Output the [X, Y] coordinate of the center of the cell containing the given text.  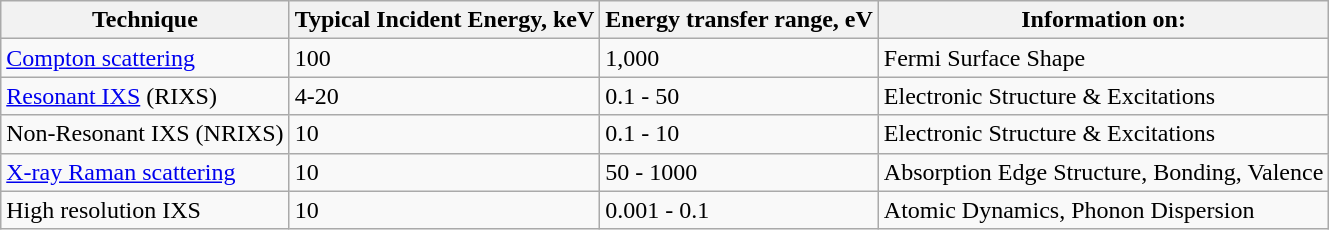
Energy transfer range, eV [740, 20]
Non-Resonant IXS (NRIXS) [145, 134]
Typical Incident Energy, keV [444, 20]
0.001 - 0.1 [740, 210]
50 - 1000 [740, 172]
High resolution IXS [145, 210]
Information on: [1104, 20]
4-20 [444, 96]
Absorption Edge Structure, Bonding, Valence [1104, 172]
Resonant IXS (RIXS) [145, 96]
X-ray Raman scattering [145, 172]
Fermi Surface Shape [1104, 58]
0.1 - 10 [740, 134]
100 [444, 58]
1,000 [740, 58]
Technique [145, 20]
Atomic Dynamics, Phonon Dispersion [1104, 210]
Compton scattering [145, 58]
0.1 - 50 [740, 96]
